Identify which cell holds the provided text, then report its (X, Y) central coordinate. 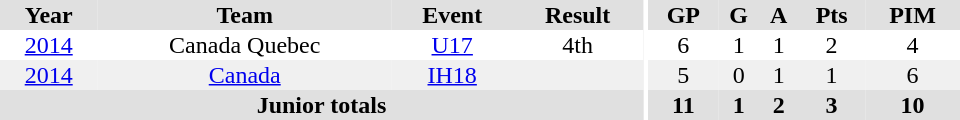
11 (684, 105)
PIM (912, 15)
Pts (832, 15)
Event (452, 15)
Canada (244, 75)
G (738, 15)
5 (684, 75)
Team (244, 15)
4 (912, 45)
10 (912, 105)
A (778, 15)
0 (738, 75)
IH18 (452, 75)
GP (684, 15)
Canada Quebec (244, 45)
Junior totals (322, 105)
3 (832, 105)
4th (578, 45)
Year (48, 15)
U17 (452, 45)
Result (578, 15)
